Return [x, y] of the center of cell containing provided text 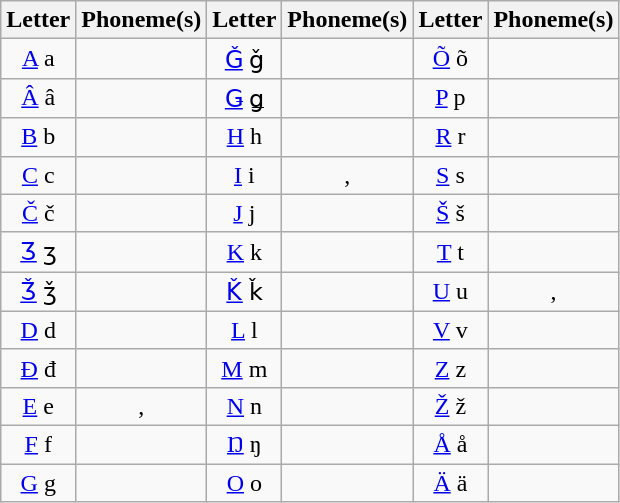
Â â [38, 98]
F f [38, 444]
T t [450, 252]
N n [244, 406]
K k [244, 252]
L l [244, 330]
C c [38, 175]
A a [38, 59]
U u [450, 292]
P p [450, 98]
B b [38, 137]
S s [450, 175]
G g [38, 483]
Ǥ ǥ [244, 98]
Š š [450, 213]
Å å [450, 444]
Õ õ [450, 59]
Ǯ ǯ [38, 292]
Ʒ ʒ [38, 252]
D d [38, 330]
J j [244, 213]
V v [450, 330]
Ŋ ŋ [244, 444]
H h [244, 137]
R r [450, 137]
Ž ž [450, 406]
M m [244, 368]
I i [244, 175]
Ä ä [450, 483]
Č č [38, 213]
Ǩ ǩ [244, 292]
O o [244, 483]
Đ đ [38, 368]
Ǧ ǧ [244, 59]
Z z [450, 368]
E e [38, 406]
